Return (x, y) of the center of cell containing provided text 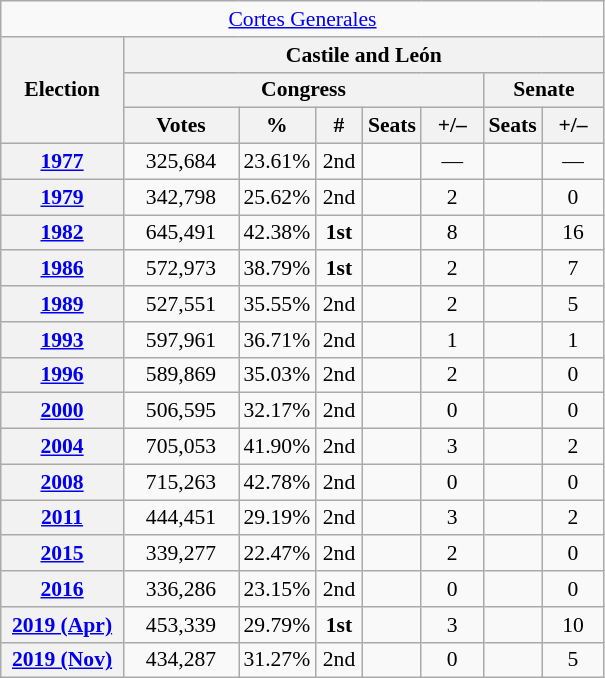
% (276, 126)
35.03% (276, 375)
2011 (62, 518)
2008 (62, 482)
Election (62, 90)
8 (452, 233)
1979 (62, 197)
1982 (62, 233)
35.55% (276, 304)
572,973 (180, 269)
Congress (303, 90)
2004 (62, 447)
453,339 (180, 625)
1989 (62, 304)
10 (574, 625)
589,869 (180, 375)
2015 (62, 554)
2019 (Apr) (62, 625)
339,277 (180, 554)
1977 (62, 162)
506,595 (180, 411)
705,053 (180, 447)
Votes (180, 126)
597,961 (180, 340)
41.90% (276, 447)
29.19% (276, 518)
Senate (544, 90)
16 (574, 233)
1993 (62, 340)
29.79% (276, 625)
2016 (62, 589)
23.15% (276, 589)
2000 (62, 411)
23.61% (276, 162)
444,451 (180, 518)
342,798 (180, 197)
336,286 (180, 589)
325,684 (180, 162)
7 (574, 269)
32.17% (276, 411)
22.47% (276, 554)
42.38% (276, 233)
42.78% (276, 482)
31.27% (276, 660)
Cortes Generales (303, 19)
# (339, 126)
645,491 (180, 233)
36.71% (276, 340)
1986 (62, 269)
527,551 (180, 304)
2019 (Nov) (62, 660)
Castile and León (364, 55)
434,287 (180, 660)
25.62% (276, 197)
38.79% (276, 269)
1996 (62, 375)
715,263 (180, 482)
